Determine the (x, y) coordinate at the center of the cell enclosing the given text.  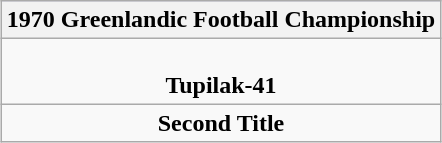
Tupilak-41 (220, 72)
1970 Greenlandic Football Championship (220, 20)
Second Title (220, 123)
